From the cell containing the given text, extract its center point as [X, Y] coordinate. 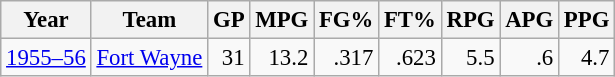
.317 [346, 58]
RPG [470, 20]
31 [229, 58]
.623 [410, 58]
PPG [587, 20]
Fort Wayne [150, 58]
.6 [530, 58]
GP [229, 20]
APG [530, 20]
FG% [346, 20]
13.2 [282, 58]
FT% [410, 20]
4.7 [587, 58]
5.5 [470, 58]
MPG [282, 20]
Year [46, 20]
1955–56 [46, 58]
Team [150, 20]
